Scan for the cell matching the given text and deliver its [x, y] coordinate at center. 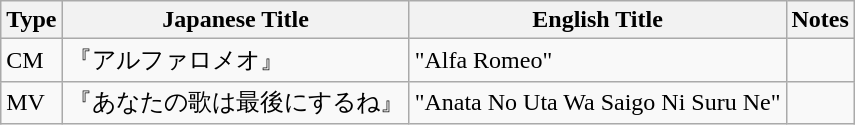
CM [32, 60]
『あなたの歌は最後にするね』 [236, 102]
MV [32, 102]
"Anata No Uta Wa Saigo Ni Suru Ne" [598, 102]
Type [32, 20]
Notes [820, 20]
Japanese Title [236, 20]
English Title [598, 20]
『アルファロメオ』 [236, 60]
"Alfa Romeo" [598, 60]
